From the cell containing the given text, extract its center point as (x, y) coordinate. 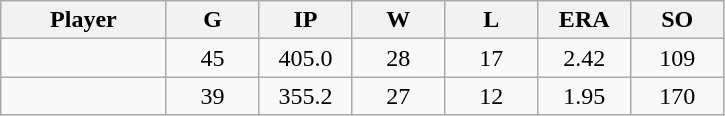
2.42 (584, 58)
L (492, 20)
G (212, 20)
W (398, 20)
355.2 (306, 96)
45 (212, 58)
12 (492, 96)
ERA (584, 20)
405.0 (306, 58)
Player (84, 20)
28 (398, 58)
39 (212, 96)
170 (678, 96)
SO (678, 20)
27 (398, 96)
1.95 (584, 96)
17 (492, 58)
109 (678, 58)
IP (306, 20)
